Extract the (x, y) coordinate from the center of the cell holding the provided text.  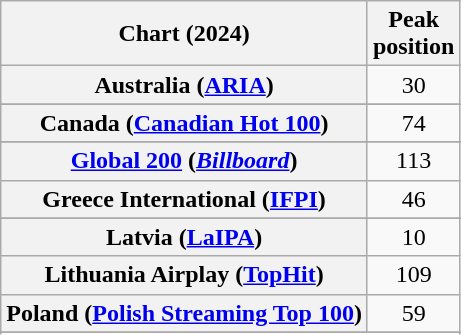
Australia (ARIA) (184, 85)
Peakposition (413, 34)
109 (413, 275)
Global 200 (Billboard) (184, 161)
Latvia (LaIPA) (184, 237)
10 (413, 237)
74 (413, 123)
Lithuania Airplay (TopHit) (184, 275)
59 (413, 313)
Poland (Polish Streaming Top 100) (184, 313)
30 (413, 85)
113 (413, 161)
46 (413, 199)
Canada (Canadian Hot 100) (184, 123)
Greece International (IFPI) (184, 199)
Chart (2024) (184, 34)
